Return [X, Y] of the center of cell containing provided text 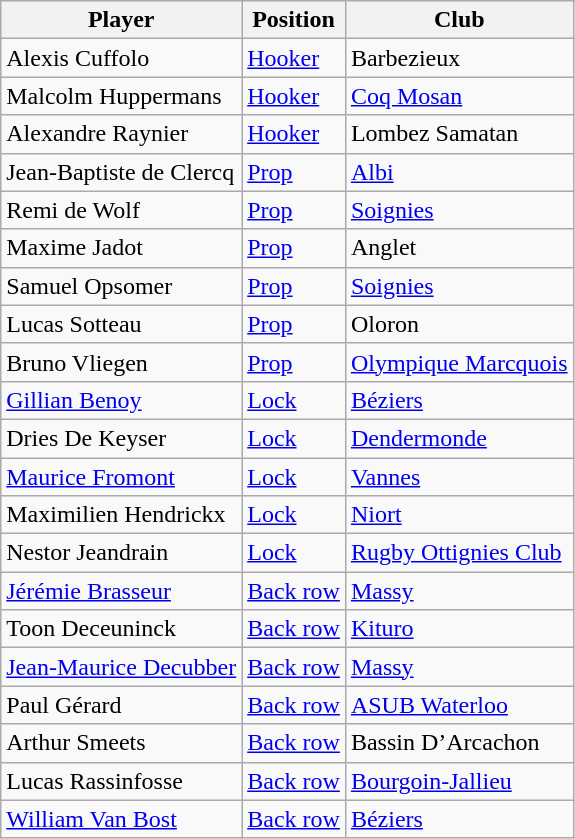
Gillian Benoy [122, 400]
Olympique Marcquois [459, 362]
Coq Mosan [459, 96]
Dendermonde [459, 438]
Bourgoin-Jallieu [459, 781]
William Van Bost [122, 819]
Jean-Baptiste de Clercq [122, 172]
Oloron [459, 324]
Jean-Maurice Decubber [122, 667]
Lucas Rassinfosse [122, 781]
Nestor Jeandrain [122, 553]
ASUB Waterloo [459, 705]
Club [459, 20]
Albi [459, 172]
Toon Deceuninck [122, 629]
Malcolm Huppermans [122, 96]
Maximilien Hendrickx [122, 515]
Lombez Samatan [459, 134]
Remi de Wolf [122, 210]
Position [294, 20]
Rugby Ottignies Club [459, 553]
Maxime Jadot [122, 248]
Player [122, 20]
Vannes [459, 477]
Alexis Cuffolo [122, 58]
Samuel Opsomer [122, 286]
Maurice Fromont [122, 477]
Bruno Vliegen [122, 362]
Arthur Smeets [122, 743]
Dries De Keyser [122, 438]
Anglet [459, 248]
Alexandre Raynier [122, 134]
Kituro [459, 629]
Jérémie Brasseur [122, 591]
Paul Gérard [122, 705]
Bassin D’Arcachon [459, 743]
Lucas Sotteau [122, 324]
Barbezieux [459, 58]
Niort [459, 515]
